Output the [x, y] coordinate of the center of the cell containing the given text.  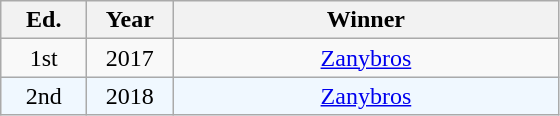
Winner [366, 20]
2017 [130, 58]
Year [130, 20]
2nd [44, 96]
2018 [130, 96]
1st [44, 58]
Ed. [44, 20]
